Output the (X, Y) coordinate of the center of the cell containing the given text.  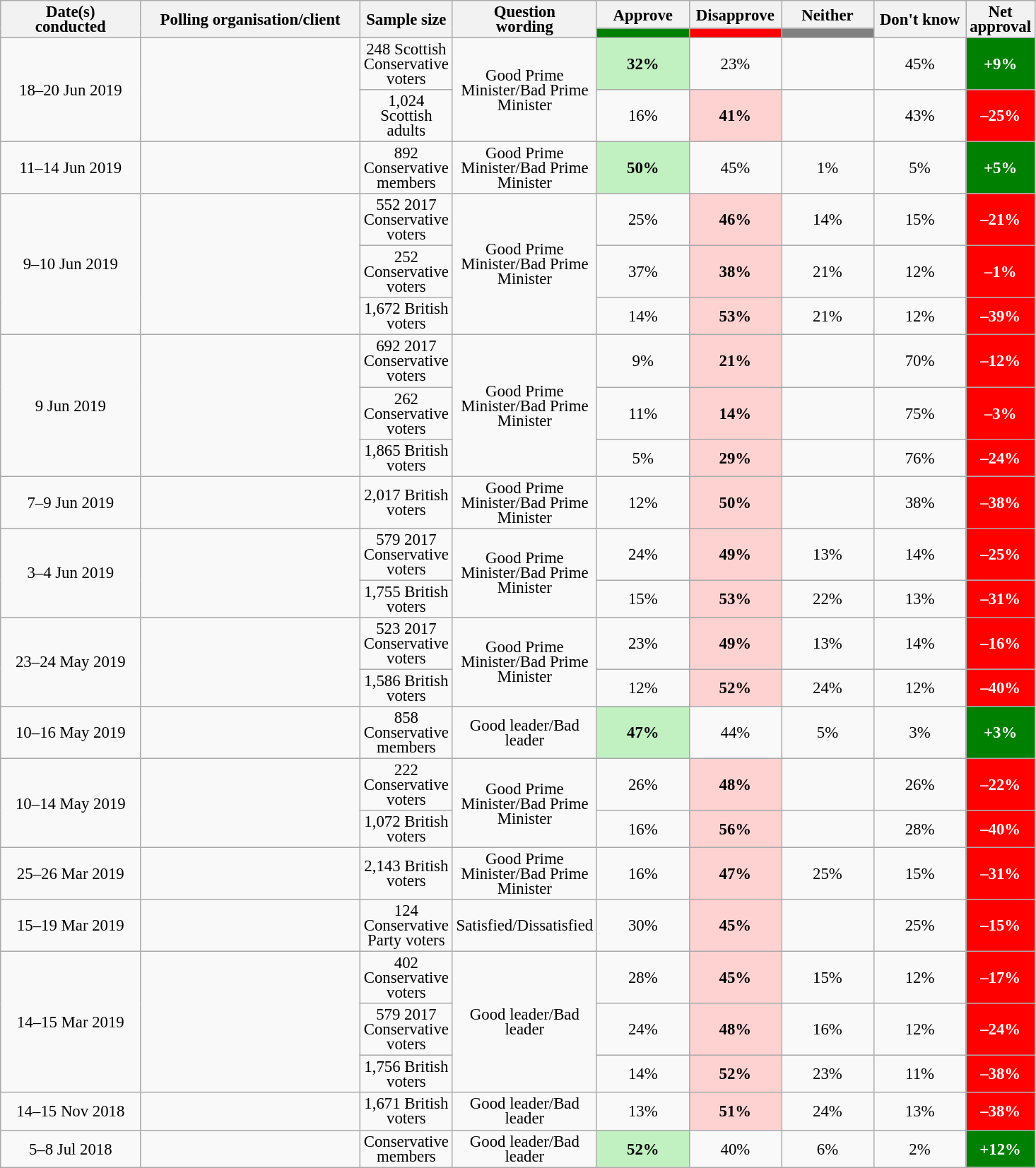
124 Conservative Party voters (406, 926)
222 Conservative voters (406, 784)
14–15 Mar 2019 (71, 1022)
Date(s)conducted (71, 20)
75% (920, 413)
262 Conservative voters (406, 413)
3–4 Jun 2019 (71, 572)
402 Conservative voters (406, 978)
22% (828, 599)
–22% (1001, 784)
+5% (1001, 168)
9 Jun 2019 (71, 406)
Questionwording (524, 20)
+3% (1001, 733)
40% (735, 1149)
1,671 British voters (406, 1112)
–17% (1001, 978)
1,072 British voters (406, 830)
56% (735, 830)
15–19 Mar 2019 (71, 926)
25–26 Mar 2019 (71, 874)
6% (828, 1149)
Neither (828, 14)
892 Conservative members (406, 168)
10–16 May 2019 (71, 733)
–15% (1001, 926)
Disapprove (735, 14)
Polling organisation/client (250, 20)
692 2017 Conservative voters (406, 361)
552 2017 Conservative voters (406, 220)
–16% (1001, 644)
Don't know (920, 20)
Sample size (406, 20)
+9% (1001, 64)
9% (643, 361)
29% (735, 458)
–39% (1001, 317)
2,017 British voters (406, 502)
1,672 British voters (406, 317)
2% (920, 1149)
10–14 May 2019 (71, 803)
Conservative members (406, 1149)
1,865 British voters (406, 458)
523 2017 Conservative voters (406, 644)
Satisfied/Dissatisfied (524, 926)
–1% (1001, 272)
248 Scottish Conservative voters (406, 64)
30% (643, 926)
32% (643, 64)
3% (920, 733)
76% (920, 458)
18–20 Jun 2019 (71, 90)
1,755 British voters (406, 599)
1% (828, 168)
23–24 May 2019 (71, 662)
14–15 Nov 2018 (71, 1112)
70% (920, 361)
858 Conservative members (406, 733)
Approve (643, 14)
–12% (1001, 361)
9–10 Jun 2019 (71, 264)
1,586 British voters (406, 688)
1,756 British voters (406, 1074)
1,024 Scottish adults (406, 116)
–3% (1001, 413)
+12% (1001, 1149)
51% (735, 1112)
–21% (1001, 220)
7–9 Jun 2019 (71, 502)
2,143 British voters (406, 874)
11–14 Jun 2019 (71, 168)
37% (643, 272)
252 Conservative voters (406, 272)
5–8 Jul 2018 (71, 1149)
Net approval (1001, 20)
41% (735, 116)
43% (920, 116)
46% (735, 220)
44% (735, 733)
